Return (x, y) of the center of cell containing provided text 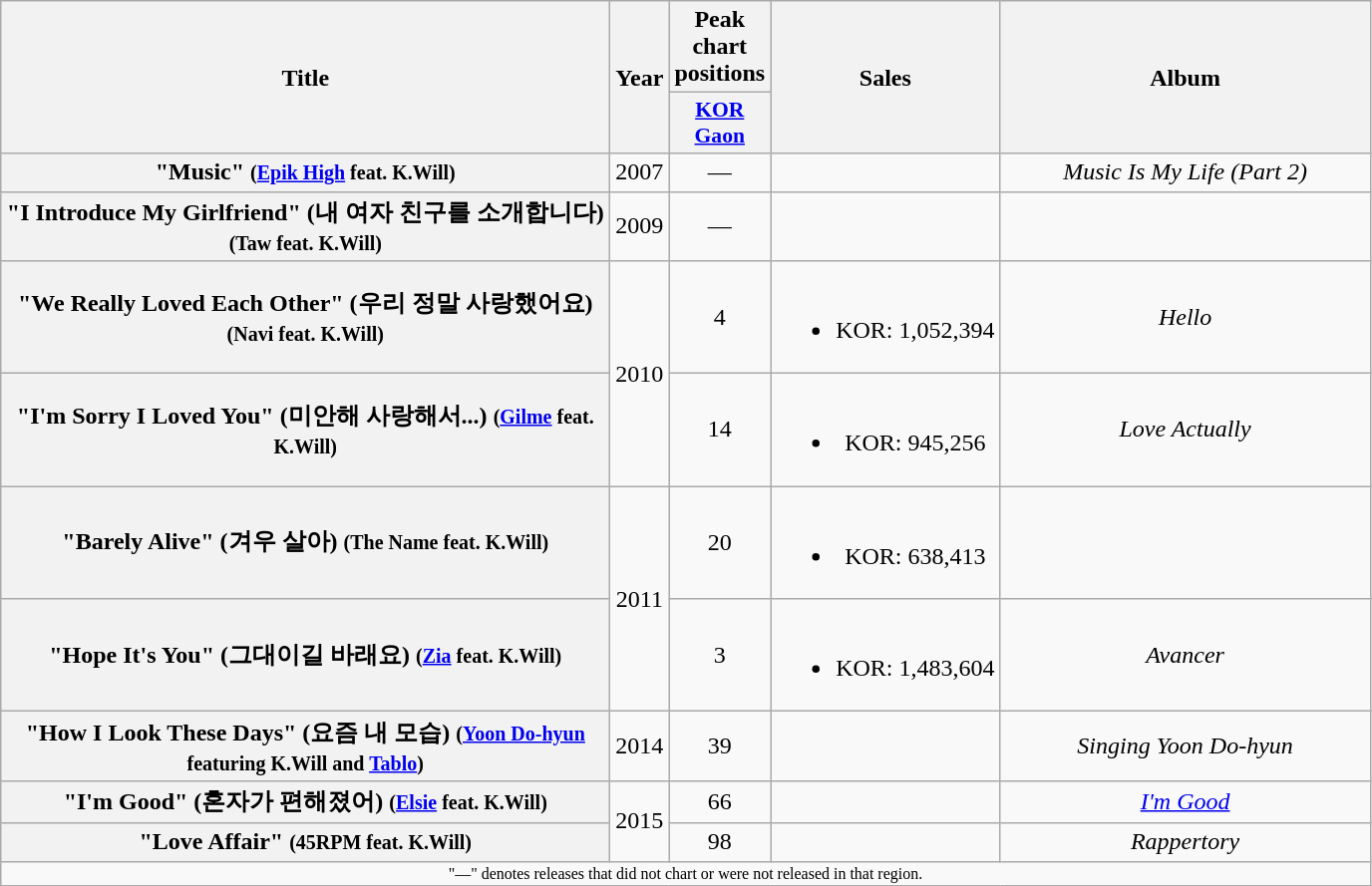
KOR: 945,256 (885, 431)
2010 (640, 374)
Avancer (1185, 656)
"I'm Good" (혼자가 편해졌어) (Elsie feat. K.Will) (305, 801)
"I'm Sorry I Loved You" (미안해 사랑해서...) (Gilme feat. K.Will) (305, 431)
2007 (640, 172)
"Love Affair" (45RPM feat. K.Will) (305, 842)
2014 (640, 746)
66 (720, 801)
3 (720, 656)
Album (1185, 78)
Music Is My Life (Part 2) (1185, 172)
"Music" (Epik High feat. K.Will) (305, 172)
Title (305, 78)
Peak chart positions (720, 47)
4 (720, 317)
Year (640, 78)
Rappertory (1185, 842)
98 (720, 842)
2009 (640, 226)
39 (720, 746)
KOR: 1,052,394 (885, 317)
"We Really Loved Each Other" (우리 정말 사랑했어요) (Navi feat. K.Will) (305, 317)
"Hope It's You" (그대이길 바래요) (Zia feat. K.Will) (305, 656)
2015 (640, 821)
"I Introduce My Girlfriend" (내 여자 친구를 소개합니다) (Taw feat. K.Will) (305, 226)
KORGaon (720, 124)
"How I Look These Days" (요즘 내 모습) (Yoon Do-hyun featuring K.Will and Tablo) (305, 746)
"Barely Alive" (겨우 살아) (The Name feat. K.Will) (305, 542)
2011 (640, 599)
KOR: 1,483,604 (885, 656)
Love Actually (1185, 431)
Singing Yoon Do-hyun (1185, 746)
I'm Good (1185, 801)
20 (720, 542)
"—" denotes releases that did not chart or were not released in that region. (686, 873)
Hello (1185, 317)
KOR: 638,413 (885, 542)
14 (720, 431)
Sales (885, 78)
